Search for the cell housing the specified text and yield its [X, Y] center coordinate. 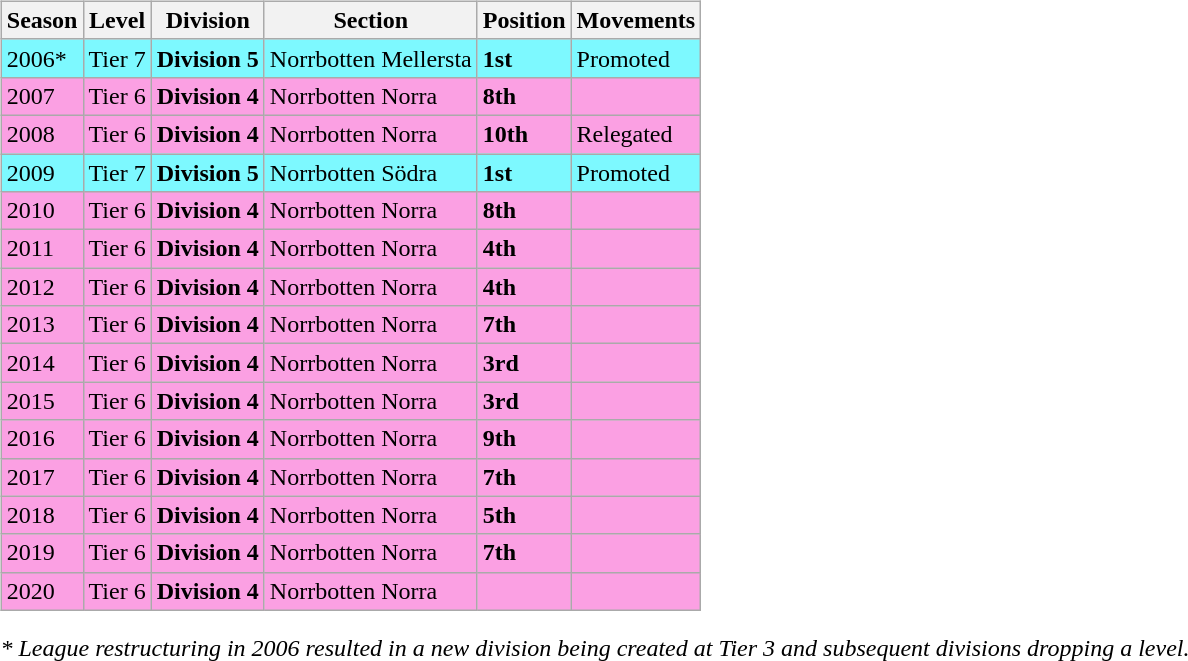
2014 [42, 363]
2009 [42, 173]
Section [370, 20]
Season [42, 20]
2017 [42, 477]
10th [524, 134]
2011 [42, 249]
Movements [636, 20]
2019 [42, 553]
Norrbotten Mellersta [370, 58]
Division [208, 20]
2015 [42, 401]
2016 [42, 439]
2007 [42, 96]
2008 [42, 134]
2013 [42, 325]
Level [117, 20]
2012 [42, 287]
Position [524, 20]
2020 [42, 591]
2018 [42, 515]
Norrbotten Södra [370, 173]
2010 [42, 211]
Relegated [636, 134]
2006* [42, 58]
9th [524, 439]
5th [524, 515]
